Provide the (X, Y) coordinate of the cell's center where the given text is located.  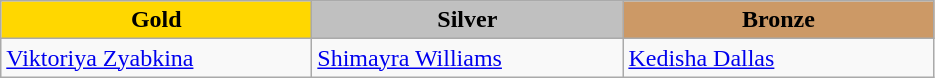
Silver (468, 20)
Shimayra Williams (468, 58)
Kedisha Dallas (778, 58)
Gold (156, 20)
Viktoriya Zyabkina (156, 58)
Bronze (778, 20)
